Determine the [x, y] coordinate at the center of the cell enclosing the given text.  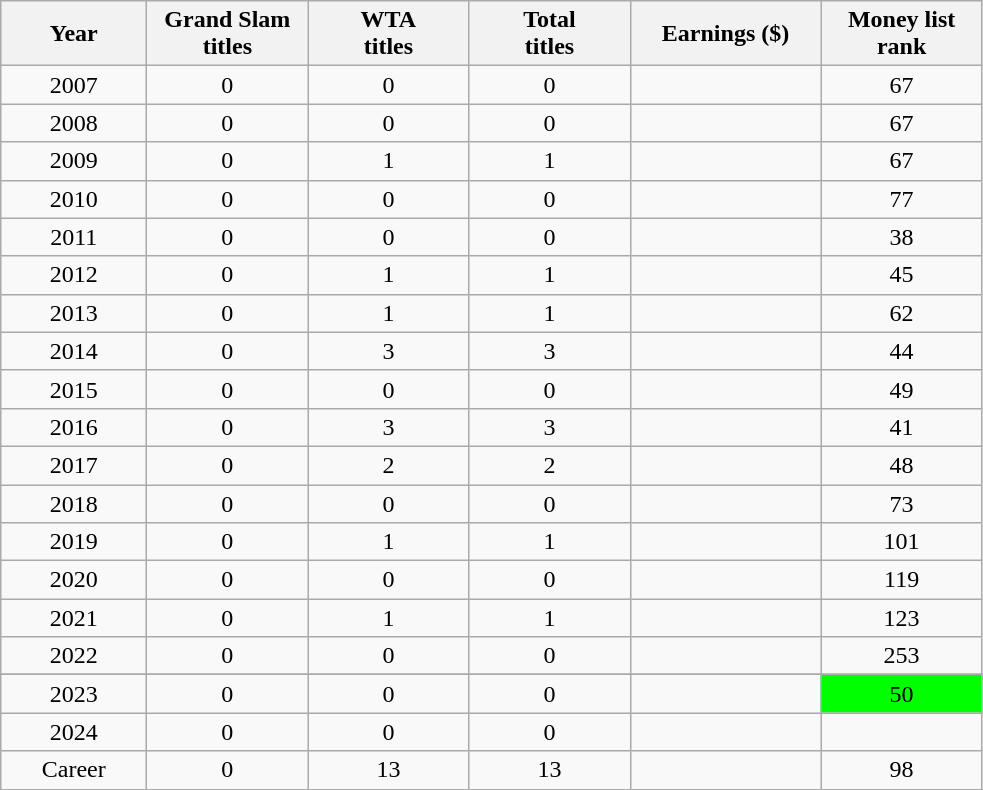
50 [902, 694]
2015 [74, 389]
49 [902, 389]
2012 [74, 275]
123 [902, 618]
2024 [74, 732]
119 [902, 580]
2021 [74, 618]
2020 [74, 580]
98 [902, 770]
48 [902, 465]
2022 [74, 656]
2017 [74, 465]
Career [74, 770]
Year [74, 34]
2009 [74, 161]
62 [902, 313]
Earnings ($) [726, 34]
44 [902, 351]
41 [902, 427]
2023 [74, 694]
45 [902, 275]
WTA titles [388, 34]
2016 [74, 427]
101 [902, 542]
Total titles [550, 34]
2010 [74, 199]
2011 [74, 237]
77 [902, 199]
2013 [74, 313]
2014 [74, 351]
73 [902, 503]
38 [902, 237]
2008 [74, 123]
2018 [74, 503]
Grand Slam titles [228, 34]
253 [902, 656]
2007 [74, 85]
2019 [74, 542]
Money list rank [902, 34]
